Locate the cell with the specified text and output its (X, Y) center coordinate. 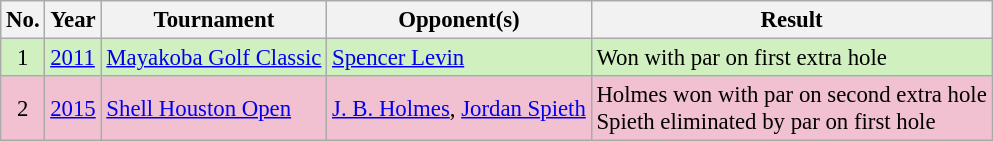
Won with par on first extra hole (792, 58)
Tournament (214, 20)
2011 (73, 58)
Holmes won with par on second extra holeSpieth eliminated by par on first hole (792, 108)
Shell Houston Open (214, 108)
Spencer Levin (459, 58)
2 (23, 108)
J. B. Holmes, Jordan Spieth (459, 108)
Result (792, 20)
2015 (73, 108)
Mayakoba Golf Classic (214, 58)
1 (23, 58)
Year (73, 20)
No. (23, 20)
Opponent(s) (459, 20)
